Capture the cell that displays the provided text and extract its (X, Y) central coordinate. 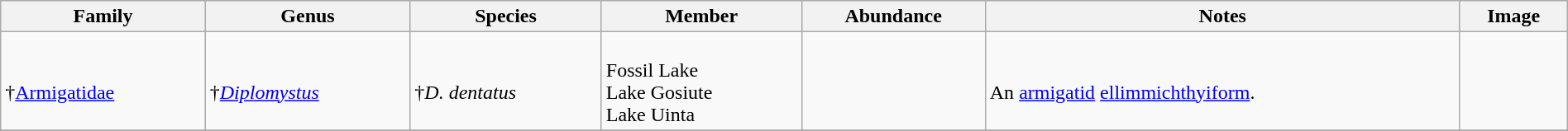
Family (103, 16)
†D. dentatus (506, 81)
†Armigatidae (103, 81)
An armigatid ellimmichthyiform. (1222, 81)
Notes (1222, 16)
Abundance (893, 16)
Species (506, 16)
Genus (308, 16)
Member (701, 16)
†Diplomystus (308, 81)
Image (1513, 16)
Fossil Lake Lake Gosiute Lake Uinta (701, 81)
